Find where the given text appears and provide that cell's center as (X, Y) coordinate. 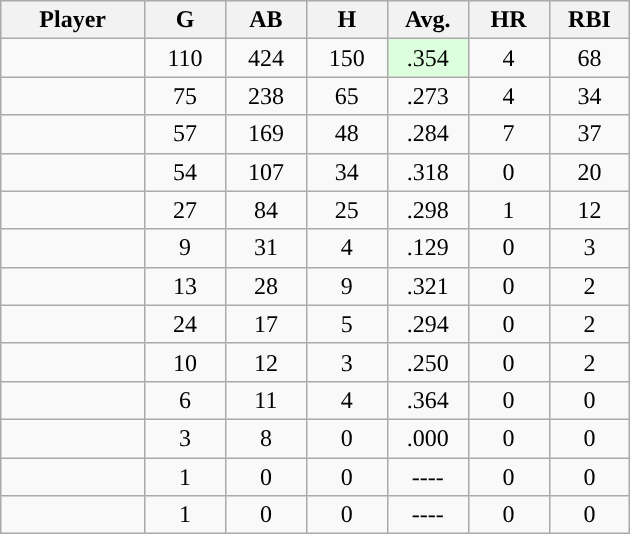
17 (266, 324)
24 (186, 324)
107 (266, 172)
31 (266, 248)
.354 (428, 58)
110 (186, 58)
.298 (428, 210)
8 (266, 438)
150 (346, 58)
Player (73, 20)
169 (266, 134)
7 (508, 134)
HR (508, 20)
28 (266, 286)
.000 (428, 438)
10 (186, 362)
.364 (428, 400)
AB (266, 20)
11 (266, 400)
.318 (428, 172)
13 (186, 286)
54 (186, 172)
68 (590, 58)
.321 (428, 286)
RBI (590, 20)
424 (266, 58)
27 (186, 210)
.284 (428, 134)
.129 (428, 248)
238 (266, 96)
.273 (428, 96)
H (346, 20)
6 (186, 400)
75 (186, 96)
20 (590, 172)
5 (346, 324)
25 (346, 210)
84 (266, 210)
G (186, 20)
57 (186, 134)
37 (590, 134)
48 (346, 134)
Avg. (428, 20)
.250 (428, 362)
65 (346, 96)
.294 (428, 324)
